From the cell containing the given text, extract its center point as (X, Y) coordinate. 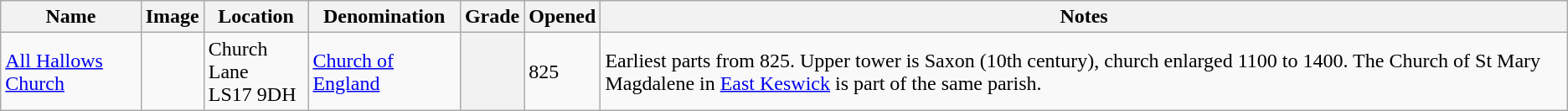
Image (173, 17)
Opened (563, 17)
Church LaneLS17 9DH (256, 71)
Grade (492, 17)
Notes (1084, 17)
Church of England (384, 71)
Name (70, 17)
825 (563, 71)
All Hallows Church (70, 71)
Location (256, 17)
Denomination (384, 17)
